Pinpoint the cell where the given text exists, returning its (x, y) midpoint coordinate. 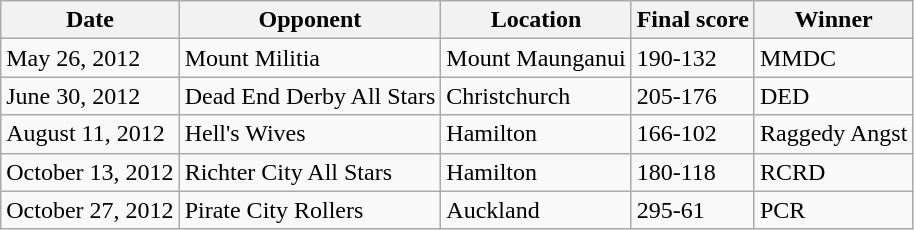
190-132 (692, 58)
Richter City All Stars (310, 172)
Christchurch (536, 96)
Final score (692, 20)
Date (90, 20)
PCR (833, 210)
MMDC (833, 58)
August 11, 2012 (90, 134)
205-176 (692, 96)
June 30, 2012 (90, 96)
RCRD (833, 172)
Mount Maunganui (536, 58)
October 13, 2012 (90, 172)
Raggedy Angst (833, 134)
180-118 (692, 172)
Winner (833, 20)
October 27, 2012 (90, 210)
Hell's Wives (310, 134)
May 26, 2012 (90, 58)
Mount Militia (310, 58)
295-61 (692, 210)
Dead End Derby All Stars (310, 96)
DED (833, 96)
166-102 (692, 134)
Auckland (536, 210)
Location (536, 20)
Opponent (310, 20)
Pirate City Rollers (310, 210)
